From the cell containing the given text, extract its center point as [X, Y] coordinate. 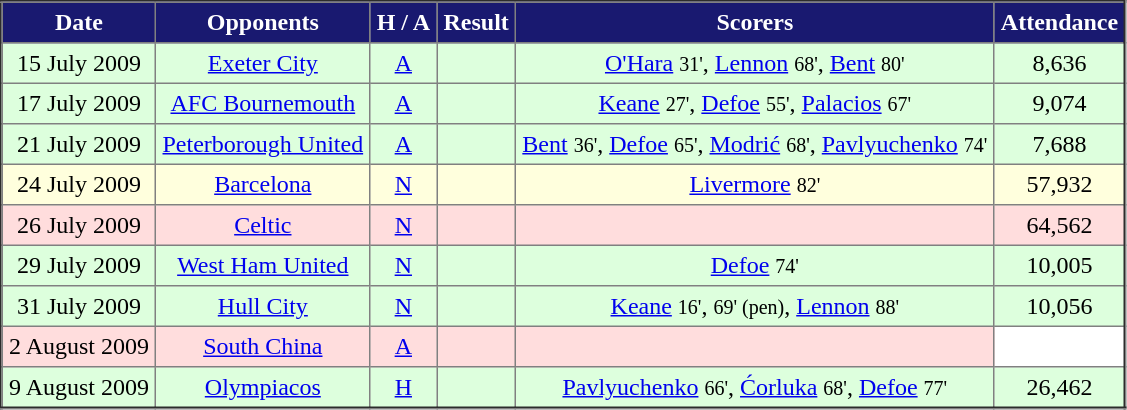
Result [476, 22]
9 August 2009 [79, 388]
Peterborough United [263, 144]
Olympiacos [263, 388]
26,462 [1060, 388]
O'Hara 31', Lennon 68', Bent 80' [756, 63]
Scorers [756, 22]
Defoe 74' [756, 265]
Exeter City [263, 63]
Date [79, 22]
15 July 2009 [79, 63]
Livermore 82' [756, 184]
Hull City [263, 306]
21 July 2009 [79, 144]
West Ham United [263, 265]
7,688 [1060, 144]
Attendance [1060, 22]
9,074 [1060, 103]
2 August 2009 [79, 346]
31 July 2009 [79, 306]
South China [263, 346]
AFC Bournemouth [263, 103]
Keane 27', Defoe 55', Palacios 67' [756, 103]
H [404, 388]
26 July 2009 [79, 225]
Barcelona [263, 184]
8,636 [1060, 63]
64,562 [1060, 225]
10,056 [1060, 306]
Bent 36', Defoe 65', Modrić 68', Pavlyuchenko 74' [756, 144]
Celtic [263, 225]
10,005 [1060, 265]
17 July 2009 [79, 103]
29 July 2009 [79, 265]
Pavlyuchenko 66', Ćorluka 68', Defoe 77' [756, 388]
H / A [404, 22]
Keane 16', 69' (pen), Lennon 88' [756, 306]
24 July 2009 [79, 184]
Opponents [263, 22]
57,932 [1060, 184]
